Output the [x, y] coordinate of the center of the cell containing the given text.  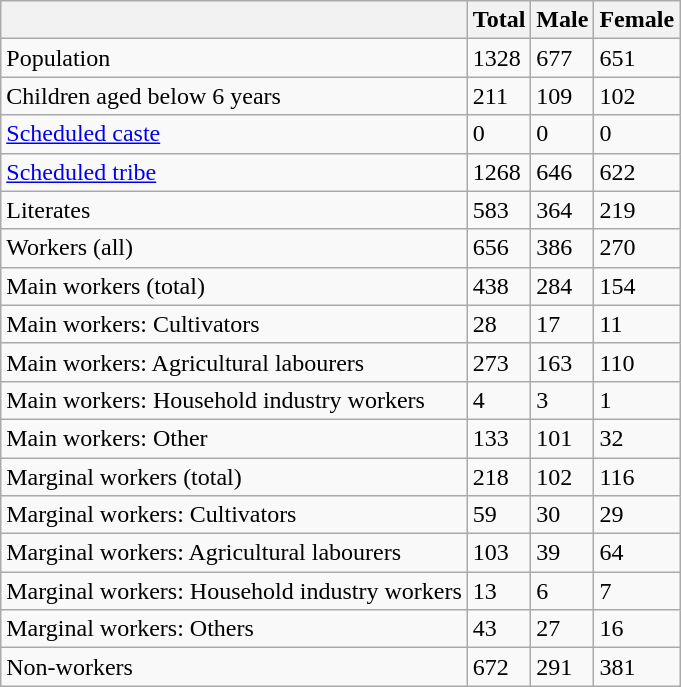
163 [562, 362]
273 [499, 362]
Main workers: Household industry workers [234, 400]
39 [562, 553]
Scheduled caste [234, 134]
1328 [499, 58]
677 [562, 58]
27 [562, 629]
Main workers (total) [234, 286]
103 [499, 553]
Main workers: Agricultural labourers [234, 362]
29 [637, 515]
364 [562, 210]
Main workers: Other [234, 438]
672 [499, 667]
110 [637, 362]
Total [499, 20]
284 [562, 286]
30 [562, 515]
43 [499, 629]
Marginal workers: Cultivators [234, 515]
219 [637, 210]
583 [499, 210]
218 [499, 477]
622 [637, 172]
28 [499, 324]
1 [637, 400]
Literates [234, 210]
Female [637, 20]
4 [499, 400]
32 [637, 438]
270 [637, 248]
656 [499, 248]
17 [562, 324]
13 [499, 591]
133 [499, 438]
101 [562, 438]
7 [637, 591]
109 [562, 96]
6 [562, 591]
Scheduled tribe [234, 172]
59 [499, 515]
Non-workers [234, 667]
651 [637, 58]
16 [637, 629]
116 [637, 477]
3 [562, 400]
11 [637, 324]
Population [234, 58]
Main workers: Cultivators [234, 324]
Male [562, 20]
64 [637, 553]
Workers (all) [234, 248]
Marginal workers (total) [234, 477]
Marginal workers: Household industry workers [234, 591]
Marginal workers: Others [234, 629]
154 [637, 286]
291 [562, 667]
386 [562, 248]
211 [499, 96]
646 [562, 172]
Marginal workers: Agricultural labourers [234, 553]
1268 [499, 172]
438 [499, 286]
381 [637, 667]
Children aged below 6 years [234, 96]
